Capture the cell that displays the provided text and extract its (x, y) central coordinate. 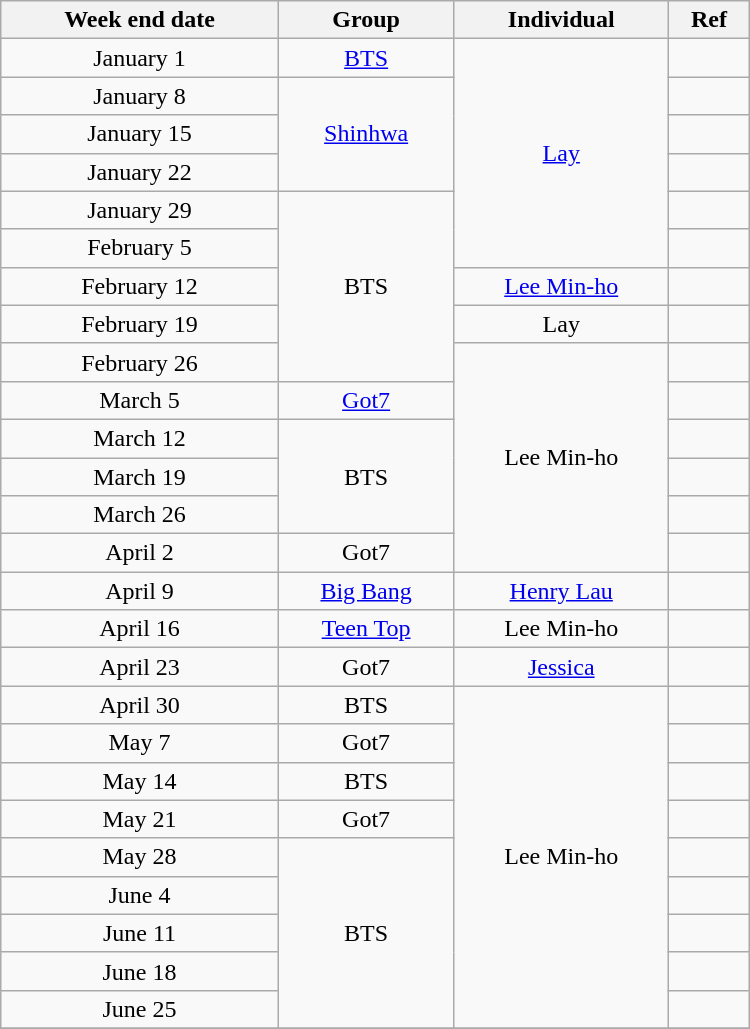
March 26 (140, 515)
February 19 (140, 324)
January 15 (140, 134)
January 29 (140, 210)
June 4 (140, 895)
May 7 (140, 743)
April 9 (140, 591)
June 25 (140, 1009)
May 21 (140, 819)
Big Bang (366, 591)
February 12 (140, 286)
Week end date (140, 20)
April 30 (140, 705)
Teen Top (366, 629)
January 22 (140, 172)
February 26 (140, 362)
April 2 (140, 553)
April 16 (140, 629)
May 28 (140, 857)
March 19 (140, 477)
June 11 (140, 933)
January 8 (140, 96)
Henry Lau (562, 591)
April 23 (140, 667)
Group (366, 20)
May 14 (140, 781)
January 1 (140, 58)
Shinhwa (366, 134)
Ref (710, 20)
Individual (562, 20)
Jessica (562, 667)
February 5 (140, 248)
March 12 (140, 438)
March 5 (140, 400)
June 18 (140, 971)
